Search for the cell housing the specified text and yield its [x, y] center coordinate. 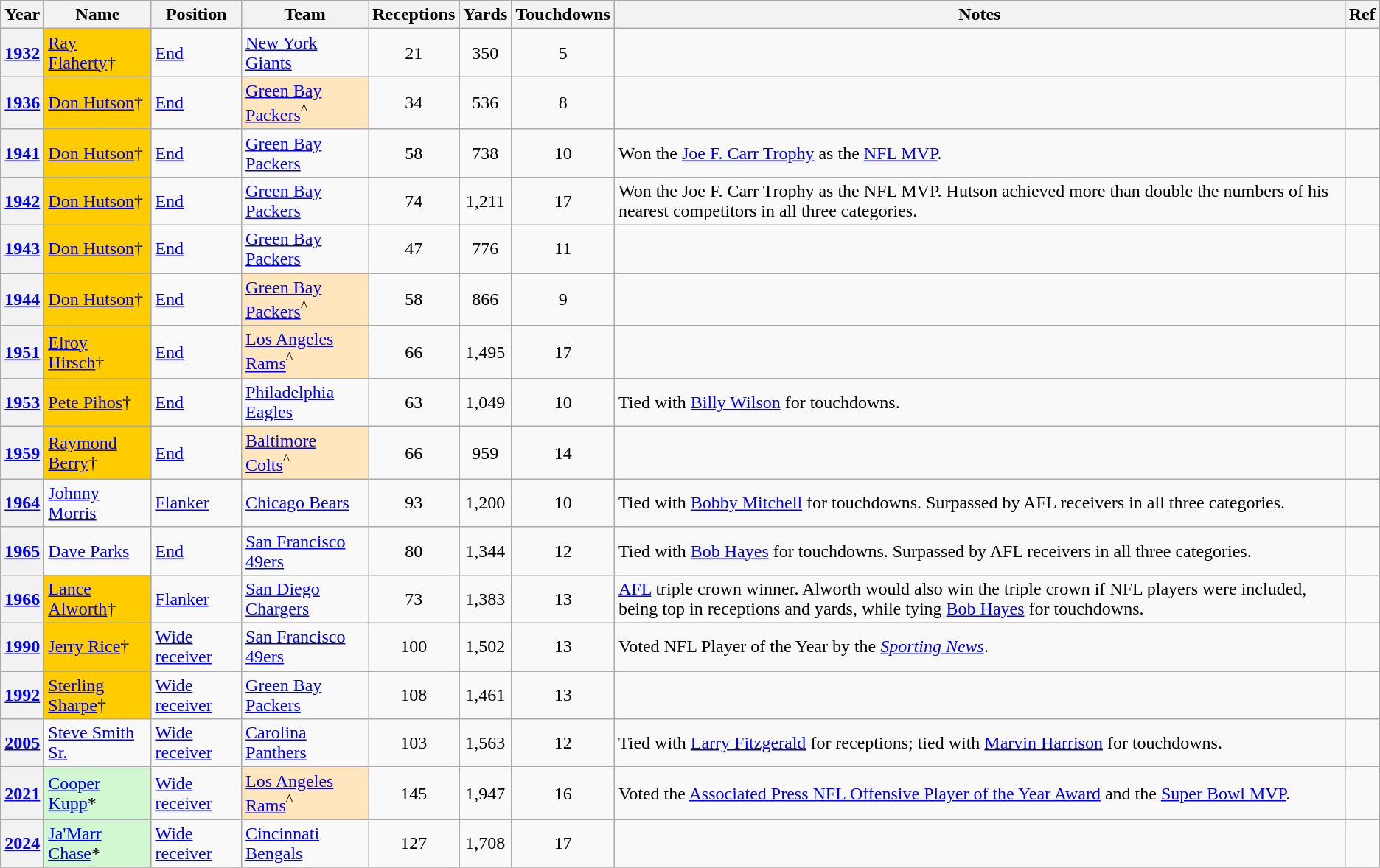
Tied with Larry Fitzgerald for receptions; tied with Marvin Harrison for touchdowns. [979, 743]
2021 [22, 794]
Receptions [414, 15]
47 [414, 249]
1,947 [485, 794]
80 [414, 551]
1990 [22, 647]
1,563 [485, 743]
Steve Smith Sr. [97, 743]
Notes [979, 15]
Carolina Panthers [305, 743]
Voted the Associated Press NFL Offensive Player of the Year Award and the Super Bowl MVP. [979, 794]
San Diego Chargers [305, 598]
Dave Parks [97, 551]
New York Giants [305, 53]
1943 [22, 249]
Chicago Bears [305, 503]
127 [414, 843]
Won the Joe F. Carr Trophy as the NFL MVP. [979, 153]
1,049 [485, 402]
100 [414, 647]
Tied with Bobby Mitchell for touchdowns. Surpassed by AFL receivers in all three categories. [979, 503]
Tied with Billy Wilson for touchdowns. [979, 402]
9 [563, 300]
Touchdowns [563, 15]
1,502 [485, 647]
Voted NFL Player of the Year by the Sporting News. [979, 647]
Position [196, 15]
1959 [22, 453]
1965 [22, 551]
1941 [22, 153]
16 [563, 794]
1964 [22, 503]
1942 [22, 200]
73 [414, 598]
1966 [22, 598]
959 [485, 453]
1,200 [485, 503]
Lance Alworth† [97, 598]
Jerry Rice† [97, 647]
Name [97, 15]
108 [414, 696]
8 [563, 103]
Johnny Morris [97, 503]
21 [414, 53]
Cooper Kupp* [97, 794]
Elroy Hirsch† [97, 352]
1,495 [485, 352]
1,344 [485, 551]
Ref [1362, 15]
93 [414, 503]
145 [414, 794]
Pete Pihos† [97, 402]
63 [414, 402]
Tied with Bob Hayes for touchdowns. Surpassed by AFL receivers in all three categories. [979, 551]
1,211 [485, 200]
1,708 [485, 843]
Raymond Berry† [97, 453]
103 [414, 743]
1,383 [485, 598]
Yards [485, 15]
Baltimore Colts^ [305, 453]
Won the Joe F. Carr Trophy as the NFL MVP. Hutson achieved more than double the numbers of his nearest competitors in all three categories. [979, 200]
1992 [22, 696]
11 [563, 249]
Cincinnati Bengals [305, 843]
Ray Flaherty† [97, 53]
1,461 [485, 696]
Team [305, 15]
1936 [22, 103]
1932 [22, 53]
1953 [22, 402]
738 [485, 153]
Year [22, 15]
Philadelphia Eagles [305, 402]
350 [485, 53]
Ja'Marr Chase* [97, 843]
34 [414, 103]
5 [563, 53]
1944 [22, 300]
866 [485, 300]
Sterling Sharpe† [97, 696]
1951 [22, 352]
2024 [22, 843]
14 [563, 453]
74 [414, 200]
776 [485, 249]
536 [485, 103]
2005 [22, 743]
